Determine the [x, y] coordinate at the center of the cell enclosing the given text.  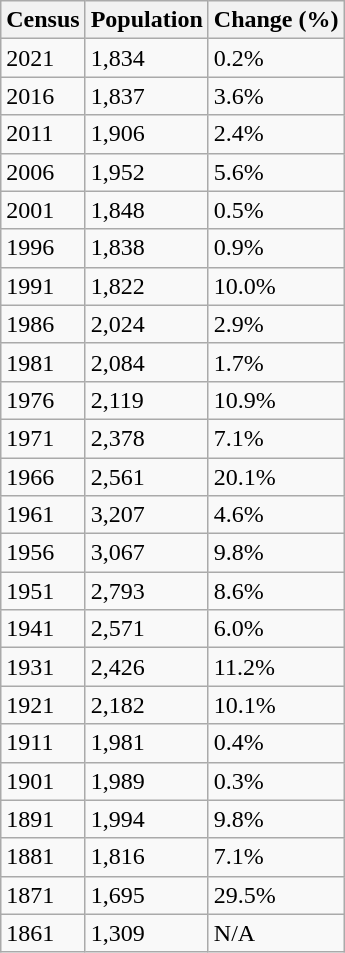
8.6% [276, 591]
1,834 [146, 58]
2001 [43, 210]
1991 [43, 286]
1921 [43, 705]
10.1% [276, 705]
20.1% [276, 477]
1,994 [146, 819]
1881 [43, 857]
4.6% [276, 515]
1996 [43, 248]
2,182 [146, 705]
10.9% [276, 400]
0.5% [276, 210]
1911 [43, 743]
1971 [43, 438]
1871 [43, 895]
1,848 [146, 210]
1981 [43, 362]
1966 [43, 477]
1,695 [146, 895]
1961 [43, 515]
3.6% [276, 96]
1,952 [146, 172]
1891 [43, 819]
0.3% [276, 781]
29.5% [276, 895]
Population [146, 20]
2016 [43, 96]
1986 [43, 324]
1,822 [146, 286]
1956 [43, 553]
1941 [43, 629]
1,981 [146, 743]
2,561 [146, 477]
1861 [43, 933]
0.9% [276, 248]
1976 [43, 400]
0.4% [276, 743]
2021 [43, 58]
11.2% [276, 667]
1,837 [146, 96]
1,906 [146, 134]
2,119 [146, 400]
1,838 [146, 248]
Change (%) [276, 20]
1,816 [146, 857]
2006 [43, 172]
2,024 [146, 324]
3,067 [146, 553]
2,378 [146, 438]
2011 [43, 134]
1,309 [146, 933]
2,084 [146, 362]
1,989 [146, 781]
3,207 [146, 515]
2,426 [146, 667]
10.0% [276, 286]
2.4% [276, 134]
N/A [276, 933]
1.7% [276, 362]
5.6% [276, 172]
Census [43, 20]
6.0% [276, 629]
1931 [43, 667]
1951 [43, 591]
1901 [43, 781]
2,571 [146, 629]
2.9% [276, 324]
0.2% [276, 58]
2,793 [146, 591]
